Identify which cell holds the provided text, then report its [x, y] central coordinate. 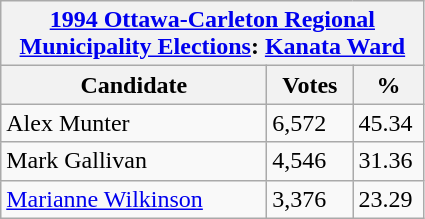
6,572 [310, 123]
% [388, 85]
Alex Munter [134, 123]
45.34 [388, 123]
31.36 [388, 161]
Mark Gallivan [134, 161]
1994 Ottawa-Carleton Regional Municipality Elections: Kanata Ward [212, 34]
Votes [310, 85]
3,376 [310, 199]
4,546 [310, 161]
Candidate [134, 85]
Marianne Wilkinson [134, 199]
23.29 [388, 199]
